Pinpoint the cell where the given text exists, returning its [X, Y] midpoint coordinate. 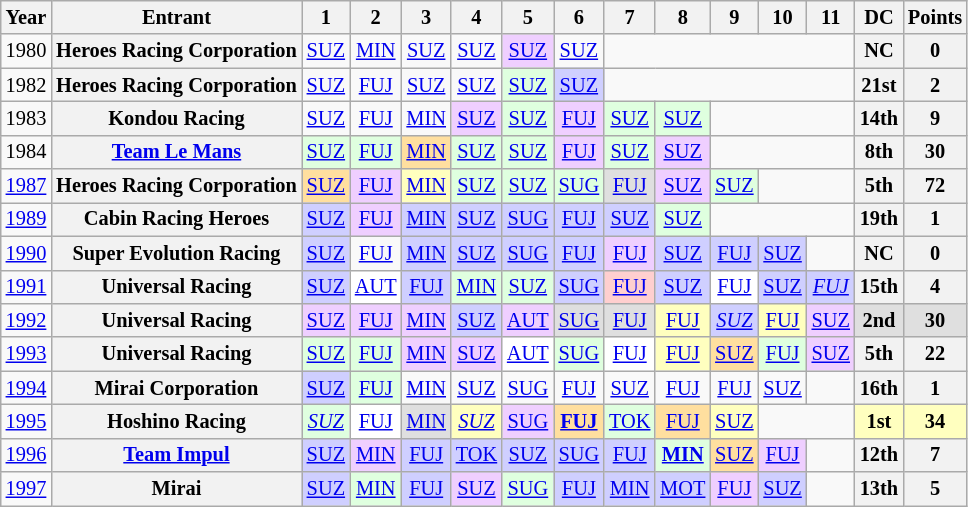
1987 [26, 186]
10 [782, 17]
1980 [26, 51]
22 [935, 354]
1997 [26, 489]
1983 [26, 118]
8th [879, 152]
3 [426, 17]
11 [831, 17]
1992 [26, 320]
Super Evolution Racing [176, 253]
34 [935, 421]
Team Impul [176, 455]
Kondou Racing [176, 118]
21st [879, 85]
6 [579, 17]
Cabin Racing Heroes [176, 219]
1994 [26, 388]
1984 [26, 152]
Team Le Mans [176, 152]
1995 [26, 421]
72 [935, 186]
19th [879, 219]
DC [879, 17]
13th [879, 489]
Points [935, 17]
Entrant [176, 17]
12th [879, 455]
Hoshino Racing [176, 421]
16th [879, 388]
Mirai Corporation [176, 388]
Year [26, 17]
Mirai [176, 489]
2nd [879, 320]
1996 [26, 455]
1990 [26, 253]
1991 [26, 287]
8 [682, 17]
MOT [682, 489]
1982 [26, 85]
15th [879, 287]
1993 [26, 354]
14th [879, 118]
1st [879, 421]
1989 [26, 219]
